Detect which cell encompasses the target text, then output its (X, Y) center coordinate. 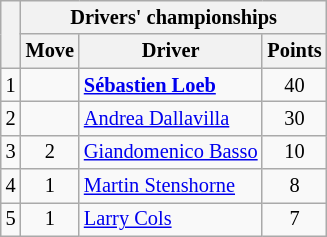
Larry Cols (171, 219)
30 (294, 118)
Martin Stenshorne (171, 186)
Giandomenico Basso (171, 152)
4 (11, 186)
Points (294, 51)
10 (294, 152)
Drivers' championships (174, 17)
Driver (171, 51)
3 (11, 152)
Move (50, 51)
Andrea Dallavilla (171, 118)
40 (294, 85)
Sébastien Loeb (171, 85)
8 (294, 186)
7 (294, 219)
5 (11, 219)
